Extract the (X, Y) coordinate from the center of the cell holding the provided text.  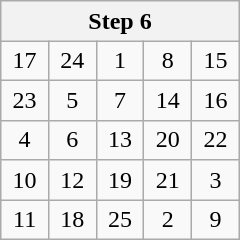
24 (72, 60)
15 (216, 60)
19 (120, 180)
9 (216, 220)
17 (25, 60)
11 (25, 220)
Step 6 (120, 21)
3 (216, 180)
7 (120, 100)
22 (216, 140)
16 (216, 100)
6 (72, 140)
25 (120, 220)
18 (72, 220)
2 (168, 220)
21 (168, 180)
14 (168, 100)
4 (25, 140)
23 (25, 100)
12 (72, 180)
13 (120, 140)
8 (168, 60)
1 (120, 60)
20 (168, 140)
10 (25, 180)
5 (72, 100)
